Find where the given text appears and provide that cell's center as [X, Y] coordinate. 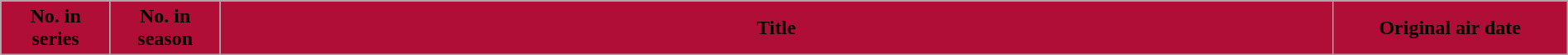
No. inseries [56, 28]
Title [776, 28]
No. inseason [165, 28]
Original air date [1450, 28]
